Scan for the cell matching the given text and deliver its [X, Y] coordinate at center. 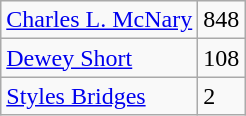
2 [222, 96]
Charles L. McNary [100, 20]
108 [222, 58]
Styles Bridges [100, 96]
848 [222, 20]
Dewey Short [100, 58]
